Extract the [X, Y] coordinate from the center of the cell holding the provided text.  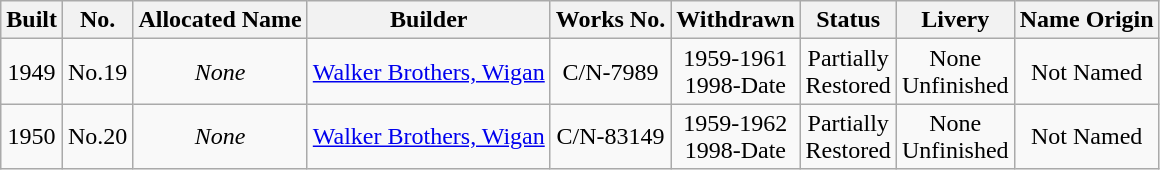
1950 [32, 136]
Name Origin [1086, 20]
Builder [428, 20]
Allocated Name [220, 20]
Withdrawn [736, 20]
C/N-7989 [610, 72]
No.20 [98, 136]
1959-19621998-Date [736, 136]
Built [32, 20]
No. [98, 20]
Works No. [610, 20]
1959-19611998-Date [736, 72]
Livery [955, 20]
1949 [32, 72]
No.19 [98, 72]
C/N-83149 [610, 136]
Status [848, 20]
